Find where the given text appears and provide that cell's center as (x, y) coordinate. 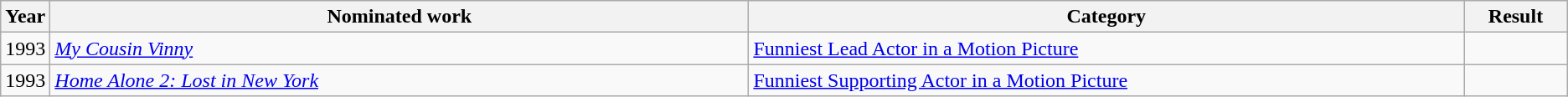
Category (1106, 17)
Home Alone 2: Lost in New York (400, 80)
Funniest Supporting Actor in a Motion Picture (1106, 80)
Funniest Lead Actor in a Motion Picture (1106, 48)
Nominated work (400, 17)
Result (1516, 17)
Year (25, 17)
My Cousin Vinny (400, 48)
